Scan for the cell matching the given text and deliver its (x, y) coordinate at center. 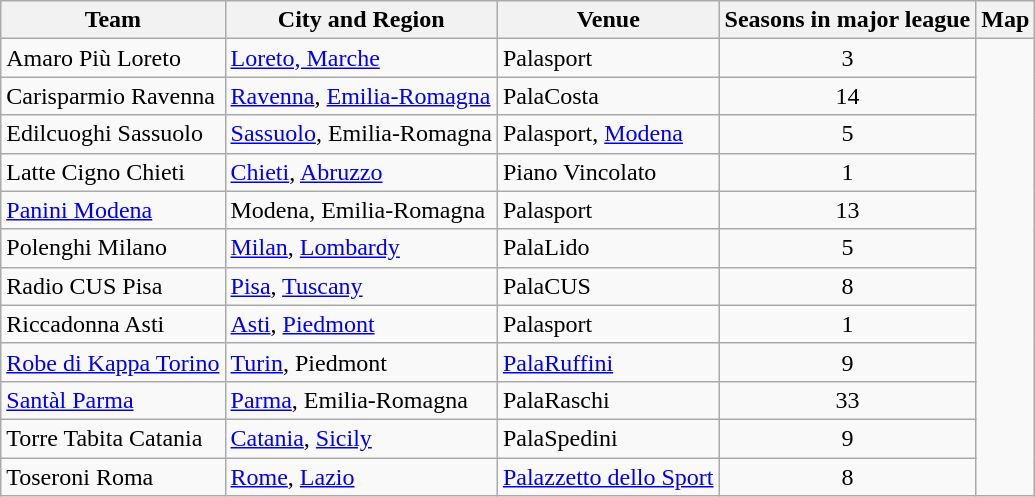
Riccadonna Asti (113, 324)
Palasport, Modena (608, 134)
Panini Modena (113, 210)
City and Region (361, 20)
Parma, Emilia-Romagna (361, 400)
Map (1006, 20)
Catania, Sicily (361, 438)
Latte Cigno Chieti (113, 172)
Milan, Lombardy (361, 248)
PalaCUS (608, 286)
PalaLido (608, 248)
PalaRuffini (608, 362)
PalaSpedini (608, 438)
Santàl Parma (113, 400)
Modena, Emilia-Romagna (361, 210)
Turin, Piedmont (361, 362)
Torre Tabita Catania (113, 438)
Seasons in major league (848, 20)
13 (848, 210)
14 (848, 96)
Carisparmio Ravenna (113, 96)
3 (848, 58)
Asti, Piedmont (361, 324)
PalaCosta (608, 96)
Ravenna, Emilia-Romagna (361, 96)
Robe di Kappa Torino (113, 362)
Amaro Più Loreto (113, 58)
Toseroni Roma (113, 477)
Edilcuoghi Sassuolo (113, 134)
PalaRaschi (608, 400)
Rome, Lazio (361, 477)
Loreto, Marche (361, 58)
Sassuolo, Emilia-Romagna (361, 134)
Radio CUS Pisa (113, 286)
33 (848, 400)
Palazzetto dello Sport (608, 477)
Polenghi Milano (113, 248)
Chieti, Abruzzo (361, 172)
Pisa, Tuscany (361, 286)
Venue (608, 20)
Team (113, 20)
Piano Vincolato (608, 172)
